Capture the cell that displays the provided text and extract its [x, y] central coordinate. 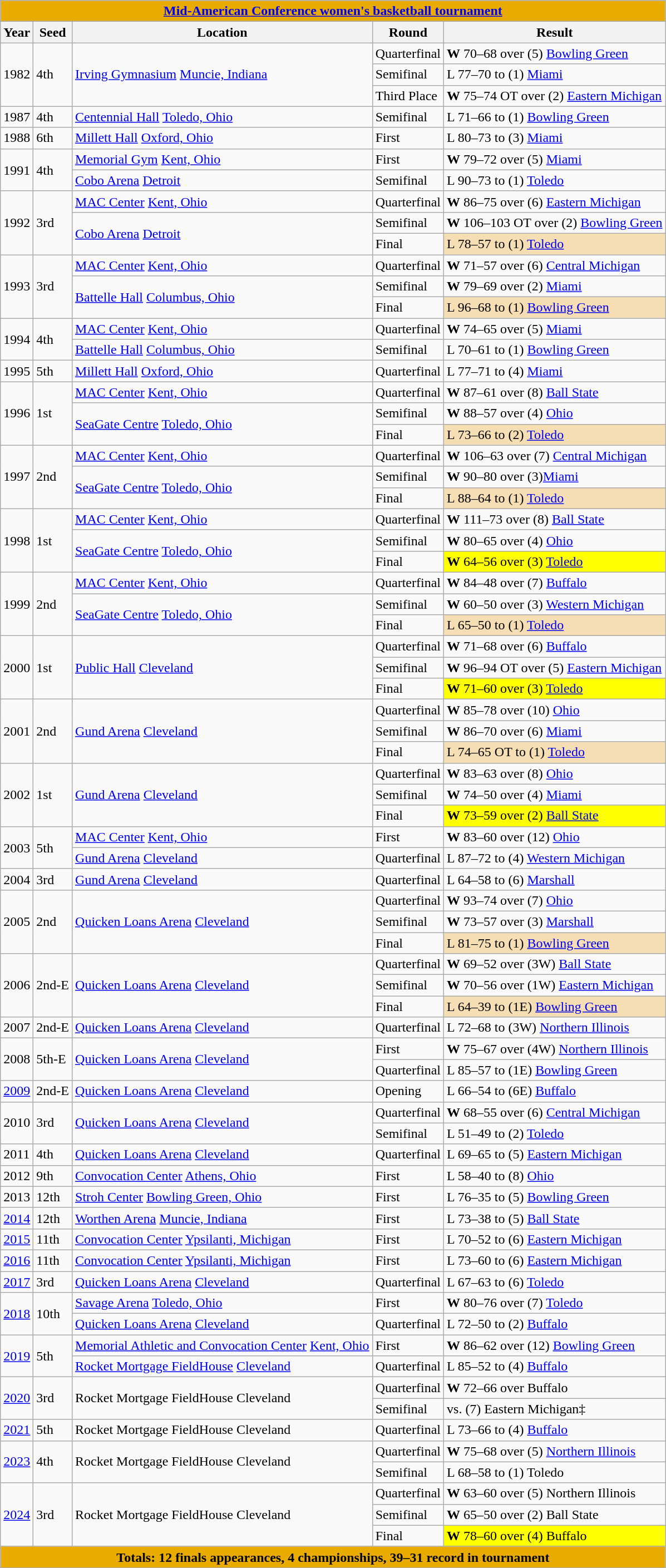
1999 [17, 604]
W 80–76 over (7) Toledo [555, 1303]
L 81–75 to (1) Bowling Green [555, 943]
2019 [17, 1356]
W 63–60 over (5) Northern Illinois [555, 1493]
1995 [17, 371]
L 70–61 to (1) Bowling Green [555, 350]
W 74–50 over (4) Miami [555, 795]
W 64–56 over (3) Toledo [555, 561]
W 72–66 over Buffalo [555, 1388]
W 86–70 over (6) Miami [555, 731]
W 79–72 over (5) Miami [555, 159]
W 86–62 over (12) Bowling Green [555, 1345]
L 71–66 to (1) Bowling Green [555, 117]
2000 [17, 668]
W 71–60 over (3) Toledo [555, 689]
5th-E [53, 1059]
Memorial Athletic and Convocation Center Kent, Ohio [223, 1345]
2021 [17, 1430]
Mid-American Conference women's basketball tournament [333, 11]
L 66–54 to (6E) Buffalo [555, 1091]
W 83–63 over (8) Ohio [555, 773]
2024 [17, 1515]
Result [555, 32]
1998 [17, 540]
W 78–60 over (4) Buffalo [555, 1536]
W 87–61 over (8) Ball State [555, 392]
2006 [17, 985]
Location [223, 32]
1991 [17, 170]
L 51–49 to (2) Toledo [555, 1133]
Stroh Center Bowling Green, Ohio [223, 1197]
L 70–52 to (6) Eastern Michigan [555, 1239]
1982 [17, 75]
L 58–40 to (8) Ohio [555, 1176]
Memorial Gym Kent, Ohio [223, 159]
W 65–50 over (2) Ball State [555, 1515]
L 68–58 to (1) Toledo [555, 1472]
L 77–70 to (1) Miami [555, 75]
2005 [17, 921]
2003 [17, 847]
2018 [17, 1314]
W 70–56 over (1W) Eastern Michigan [555, 985]
W 90–80 over (3)Miami [555, 477]
W 106–103 OT over (2) Bowling Green [555, 223]
2015 [17, 1239]
L 69–65 to (5) Eastern Michigan [555, 1155]
2012 [17, 1176]
9th [53, 1176]
1987 [17, 117]
L 64–58 to (6) Marshall [555, 879]
W 70–68 over (5) Bowling Green [555, 53]
2017 [17, 1281]
W 75–74 OT over (2) Eastern Michigan [555, 96]
L 76–35 to (5) Bowling Green [555, 1197]
10th [53, 1314]
W 60–50 over (3) Western Michigan [555, 604]
L 73–66 to (2) Toledo [555, 435]
W 88–57 over (4) Ohio [555, 413]
1997 [17, 477]
L 72–50 to (2) Buffalo [555, 1324]
L 87–72 to (4) Western Michigan [555, 858]
W 111–73 over (8) Ball State [555, 519]
W 106–63 over (7) Central Michigan [555, 456]
2020 [17, 1398]
Seed [53, 32]
2007 [17, 1028]
2010 [17, 1123]
W 71–57 over (6) Central Michigan [555, 265]
Third Place [408, 96]
L 96–68 to (1) Bowling Green [555, 308]
1996 [17, 413]
W 75–68 over (5) Northern Illinois [555, 1451]
W 96–94 OT over (5) Eastern Michigan [555, 668]
1994 [17, 339]
Centennial Hall Toledo, Ohio [223, 117]
2013 [17, 1197]
1993 [17, 287]
L 73–66 to (4) Buffalo [555, 1430]
Irving Gymnasium Muncie, Indiana [223, 75]
Round [408, 32]
6th [53, 138]
2004 [17, 879]
2011 [17, 1155]
W 75–67 over (4W) Northern Illinois [555, 1049]
L 73–38 to (5) Ball State [555, 1218]
2001 [17, 731]
L 65–50 to (1) Toledo [555, 625]
2014 [17, 1218]
W 80–65 over (4) Ohio [555, 540]
2008 [17, 1059]
W 73–59 over (2) Ball State [555, 816]
L 72–68 to (3W) Northern Illinois [555, 1028]
W 71–68 over (6) Buffalo [555, 647]
W 93–74 over (7) Ohio [555, 900]
2023 [17, 1462]
L 73–60 to (6) Eastern Michigan [555, 1260]
L 80–73 to (3) Miami [555, 138]
2016 [17, 1260]
W 86–75 over (6) Eastern Michigan [555, 201]
L 74–65 OT to (1) Toledo [555, 752]
L 90–73 to (1) Toledo [555, 180]
L 77–71 to (4) Miami [555, 371]
1988 [17, 138]
2009 [17, 1091]
Worthen Arena Muncie, Indiana [223, 1218]
Savage Arena Toledo, Ohio [223, 1303]
W 69–52 over (3W) Ball State [555, 964]
2002 [17, 795]
L 85–57 to (1E) Bowling Green [555, 1070]
W 84–48 over (7) Buffalo [555, 583]
vs. (7) Eastern Michigan‡ [555, 1409]
Year [17, 32]
L 64–39 to (1E) Bowling Green [555, 1007]
1992 [17, 223]
W 79–69 over (2) Miami [555, 287]
Convocation Center Athens, Ohio [223, 1176]
W 83–60 over (12) Ohio [555, 837]
W 74–65 over (5) Miami [555, 329]
L 88–64 to (1) Toledo [555, 498]
L 78–57 to (1) Toledo [555, 244]
W 68–55 over (6) Central Michigan [555, 1112]
L 85–52 to (4) Buffalo [555, 1367]
W 73–57 over (3) Marshall [555, 921]
Public Hall Cleveland [223, 668]
W 85–78 over (10) Ohio [555, 710]
Opening [408, 1091]
Totals: 12 finals appearances, 4 championships, 39–31 record in tournament [333, 1557]
L 67–63 to (6) Toledo [555, 1281]
